Capture the cell that displays the provided text and extract its [x, y] central coordinate. 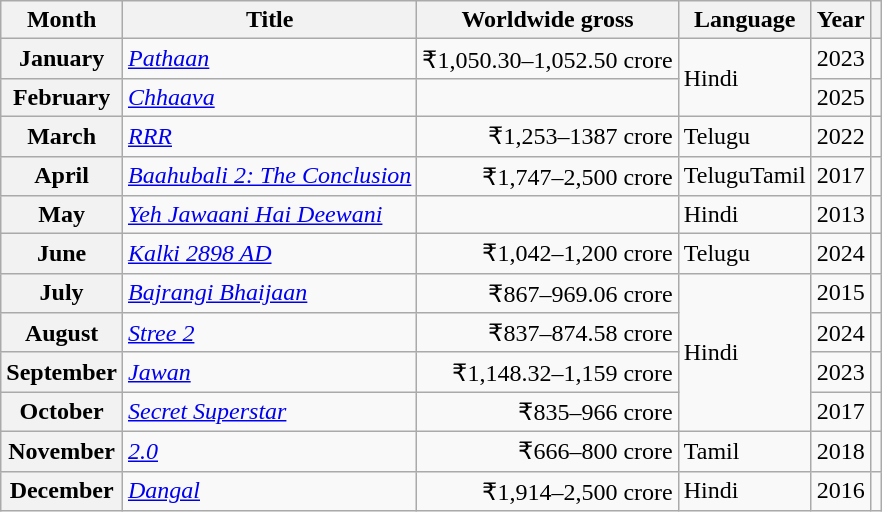
2013 [840, 215]
TeluguTamil [744, 176]
September [62, 372]
₹1,253–1387 crore [548, 136]
₹837–874.58 crore [548, 333]
Chhaava [269, 97]
Bajrangi Bhaijaan [269, 293]
March [62, 136]
Month [62, 20]
2015 [840, 293]
Dangal [269, 491]
2018 [840, 451]
Pathaan [269, 59]
Language [744, 20]
January [62, 59]
Yeh Jawaani Hai Deewani [269, 215]
Year [840, 20]
Title [269, 20]
₹867–969.06 crore [548, 293]
October [62, 412]
Worldwide gross [548, 20]
2022 [840, 136]
June [62, 254]
Secret Superstar [269, 412]
November [62, 451]
May [62, 215]
RRR [269, 136]
2.0 [269, 451]
₹835–966 crore [548, 412]
2025 [840, 97]
July [62, 293]
2016 [840, 491]
Jawan [269, 372]
₹666–800 crore [548, 451]
Kalki 2898 AD [269, 254]
₹1,747–2,500 crore [548, 176]
February [62, 97]
₹1,914–2,500 crore [548, 491]
April [62, 176]
Tamil [744, 451]
Baahubali 2: The Conclusion [269, 176]
August [62, 333]
₹1,050.30–1,052.50 crore [548, 59]
Stree 2 [269, 333]
₹1,148.32–1,159 crore [548, 372]
December [62, 491]
₹1,042–1,200 crore [548, 254]
